For the text-containing cell, return its midpoint in (x, y) coordinate format. 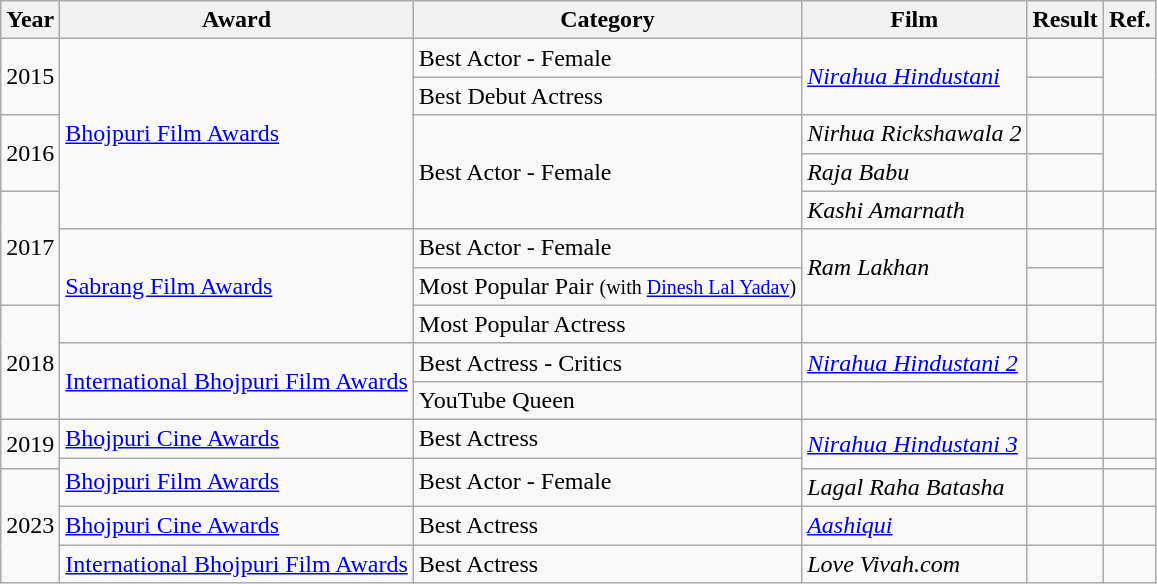
Ref. (1130, 20)
Ram Lakhan (914, 267)
Category (607, 20)
2017 (30, 248)
2018 (30, 362)
Kashi Amarnath (914, 210)
Year (30, 20)
Most Popular Pair (with Dinesh Lal Yadav) (607, 286)
Aashiqui (914, 526)
Raja Babu (914, 172)
2016 (30, 153)
Most Popular Actress (607, 324)
Love Vivah.com (914, 564)
2023 (30, 526)
Best Debut Actress (607, 96)
Best Actress - Critics (607, 362)
Award (236, 20)
2015 (30, 77)
Lagal Raha Batasha (914, 488)
Result (1065, 20)
Nirahua Hindustani 2 (914, 362)
YouTube Queen (607, 400)
Sabrang Film Awards (236, 286)
Nirahua Hindustani 3 (914, 444)
Nirahua Hindustani (914, 77)
Film (914, 20)
2019 (30, 444)
Nirhua Rickshawala 2 (914, 134)
